Return [x, y] of the center of cell containing provided text 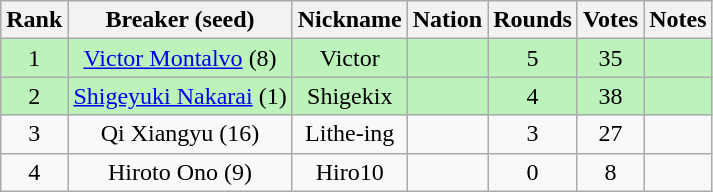
Shigeyuki Nakarai (1) [180, 96]
5 [533, 58]
Breaker (seed) [180, 20]
8 [610, 172]
35 [610, 58]
Shigekix [350, 96]
Qi Xiangyu (16) [180, 134]
Nation [447, 20]
Victor [350, 58]
Votes [610, 20]
Victor Montalvo (8) [180, 58]
Rounds [533, 20]
1 [34, 58]
Hiroto Ono (9) [180, 172]
Lithe-ing [350, 134]
Nickname [350, 20]
38 [610, 96]
Notes [678, 20]
27 [610, 134]
Rank [34, 20]
Hiro10 [350, 172]
0 [533, 172]
2 [34, 96]
